For the text-containing cell, return its midpoint in (X, Y) coordinate format. 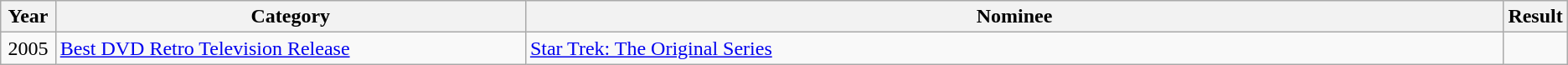
Best DVD Retro Television Release (290, 48)
Result (1535, 17)
Nominee (1014, 17)
Year (28, 17)
2005 (28, 48)
Star Trek: The Original Series (1014, 48)
Category (290, 17)
